For the text-containing cell, return its midpoint in (X, Y) coordinate format. 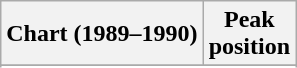
Peakposition (249, 34)
Chart (1989–1990) (102, 34)
